Detect which cell encompasses the target text, then output its [X, Y] center coordinate. 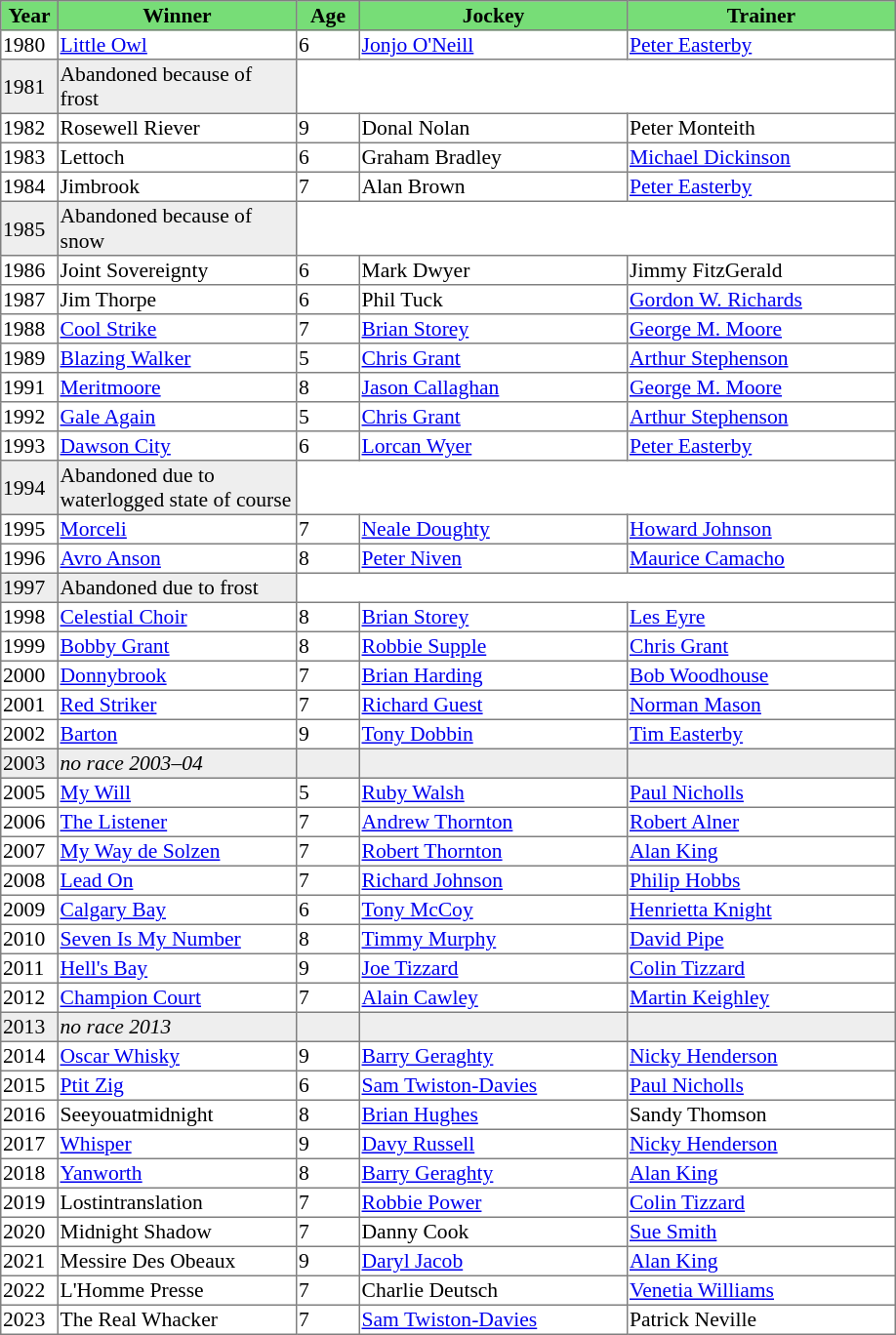
2013 [29, 1027]
Patrick Neville [761, 1319]
2018 [29, 1173]
Jimmy FitzGerald [761, 270]
Peter Monteith [761, 128]
Charlie Deutsch [493, 1290]
Donnybrook [177, 675]
1988 [29, 329]
no race 2003–04 [177, 763]
Joint Sovereignty [177, 270]
2002 [29, 734]
Philip Hobbs [761, 880]
1986 [29, 270]
Brian Hughes [493, 1114]
1980 [29, 45]
Red Striker [177, 705]
Jonjo O'Neill [493, 45]
Lostintranslation [177, 1202]
Year [29, 16]
Tony McCoy [493, 910]
Yanworth [177, 1173]
Robbie Power [493, 1202]
Winner [177, 16]
Little Owl [177, 45]
Seven Is My Number [177, 939]
Barton [177, 734]
Whisper [177, 1144]
Champion Court [177, 997]
1984 [29, 186]
Rosewell Riever [177, 128]
2001 [29, 705]
Jason Callaghan [493, 387]
Celestial Choir [177, 617]
The Listener [177, 822]
1987 [29, 300]
1998 [29, 617]
David Pipe [761, 939]
Alain Cawley [493, 997]
Age [328, 16]
2012 [29, 997]
2022 [29, 1290]
Bob Woodhouse [761, 675]
2006 [29, 822]
Graham Bradley [493, 157]
Gordon W. Richards [761, 300]
2014 [29, 1056]
Ruby Walsh [493, 792]
Alan Brown [493, 186]
Avro Anson [177, 558]
2017 [29, 1144]
2020 [29, 1232]
Danny Cook [493, 1232]
Blazing Walker [177, 358]
Calgary Bay [177, 910]
My Way de Solzen [177, 851]
Mark Dwyer [493, 270]
1985 [29, 228]
2009 [29, 910]
1992 [29, 417]
Hell's Bay [177, 968]
L'Homme Presse [177, 1290]
2015 [29, 1085]
2003 [29, 763]
Ptit Zig [177, 1085]
Morceli [177, 529]
Peter Niven [493, 558]
1991 [29, 387]
Gale Again [177, 417]
Abandoned due to frost [177, 587]
Lorcan Wyer [493, 446]
1994 [29, 488]
Norman Mason [761, 705]
Sandy Thomson [761, 1114]
Richard Guest [493, 705]
Lead On [177, 880]
Sue Smith [761, 1232]
Maurice Camacho [761, 558]
Timmy Murphy [493, 939]
Cool Strike [177, 329]
2010 [29, 939]
Midnight Shadow [177, 1232]
Phil Tuck [493, 300]
2019 [29, 1202]
The Real Whacker [177, 1319]
1996 [29, 558]
Donal Nolan [493, 128]
Tim Easterby [761, 734]
Jim Thorpe [177, 300]
2016 [29, 1114]
Abandoned because of snow [177, 228]
Messire Des Obeaux [177, 1261]
Dawson City [177, 446]
Howard Johnson [761, 529]
Robert Thornton [493, 851]
Lettoch [177, 157]
2021 [29, 1261]
Meritmoore [177, 387]
Andrew Thornton [493, 822]
Daryl Jacob [493, 1261]
Venetia Williams [761, 1290]
Seeyouatmidnight [177, 1114]
Davy Russell [493, 1144]
2007 [29, 851]
1981 [29, 87]
Neale Doughty [493, 529]
1989 [29, 358]
Tony Dobbin [493, 734]
2000 [29, 675]
2008 [29, 880]
Joe Tizzard [493, 968]
no race 2013 [177, 1027]
Bobby Grant [177, 646]
Jockey [493, 16]
Robert Alner [761, 822]
1999 [29, 646]
Les Eyre [761, 617]
Abandoned due to waterlogged state of course [177, 488]
Trainer [761, 16]
2011 [29, 968]
Richard Johnson [493, 880]
1983 [29, 157]
1995 [29, 529]
Brian Harding [493, 675]
1982 [29, 128]
Jimbrook [177, 186]
1997 [29, 587]
1993 [29, 446]
Robbie Supple [493, 646]
2005 [29, 792]
Martin Keighley [761, 997]
Oscar Whisky [177, 1056]
Henrietta Knight [761, 910]
Michael Dickinson [761, 157]
2023 [29, 1319]
Abandoned because of frost [177, 87]
My Will [177, 792]
